Output the [X, Y] coordinate of the center of the cell containing the given text.  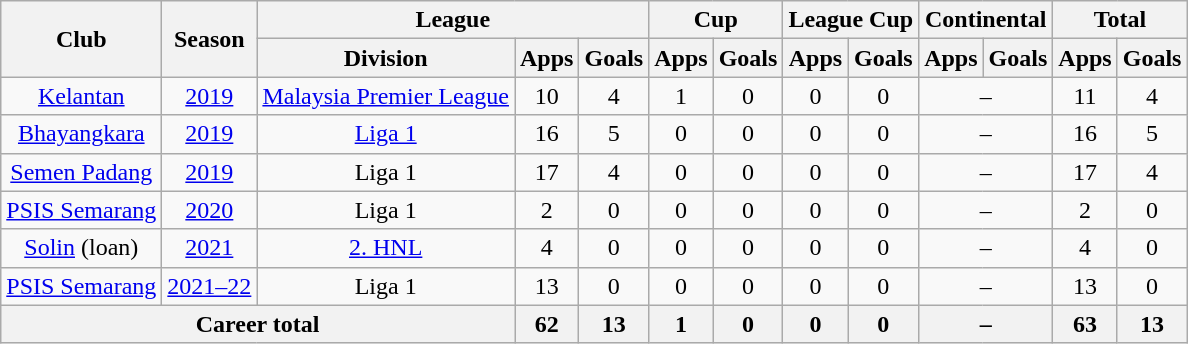
2. HNL [386, 248]
Malaysia Premier League [386, 96]
Continental [986, 20]
10 [546, 96]
63 [1085, 324]
11 [1085, 96]
Season [210, 39]
Career total [258, 324]
2020 [210, 210]
Solin (loan) [82, 248]
Semen Padang [82, 172]
Cup [716, 20]
62 [546, 324]
2021 [210, 248]
Total [1120, 20]
Division [386, 58]
2021–22 [210, 286]
League [453, 20]
League Cup [851, 20]
Club [82, 39]
Bhayangkara [82, 134]
Kelantan [82, 96]
